Identify which cell holds the provided text, then report its [X, Y] central coordinate. 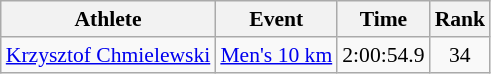
Men's 10 km [276, 55]
Time [383, 19]
Krzysztof Chmielewski [108, 55]
34 [460, 55]
Rank [460, 19]
Event [276, 19]
Athlete [108, 19]
2:00:54.9 [383, 55]
